Determine the (x, y) coordinate at the center of the cell enclosing the given text.  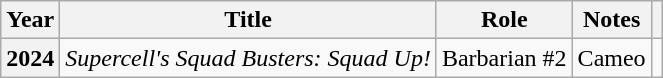
Role (504, 20)
Supercell's Squad Busters: Squad Up! (248, 58)
Notes (612, 20)
Title (248, 20)
Year (30, 20)
Cameo (612, 58)
Barbarian #2 (504, 58)
2024 (30, 58)
